Pinpoint the cell where the given text exists, returning its [X, Y] midpoint coordinate. 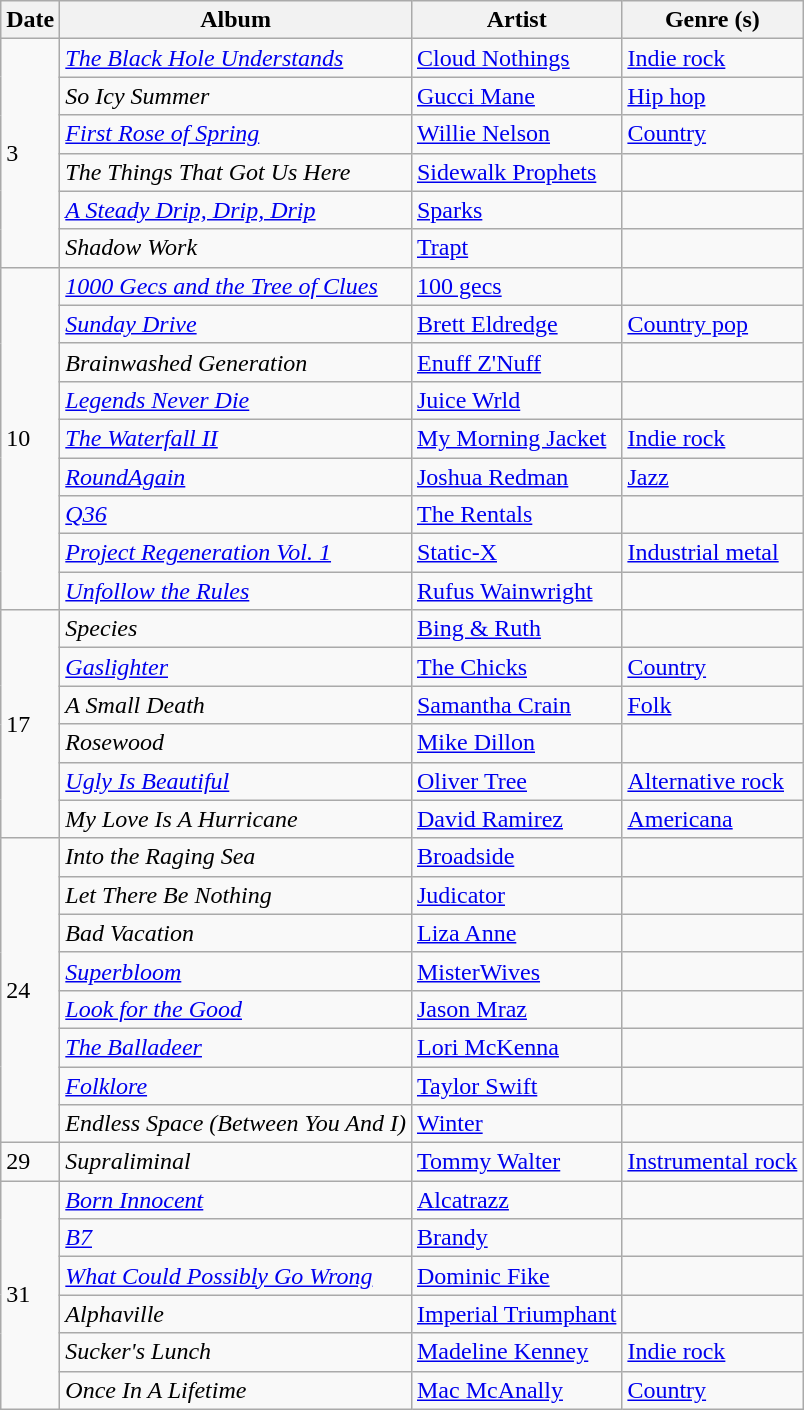
Brett Eldredge [516, 324]
Willie Nelson [516, 134]
Sidewalk Prophets [516, 172]
Sunday Drive [236, 324]
Brandy [516, 1238]
Let There Be Nothing [236, 895]
Tommy Walter [516, 1162]
100 gecs [516, 286]
29 [30, 1162]
Rosewood [236, 743]
Oliver Tree [516, 781]
Madeline Kenney [516, 1352]
Enuff Z'Nuff [516, 362]
Broadside [516, 857]
Bad Vacation [236, 933]
Album [236, 20]
17 [30, 724]
Date [30, 20]
My Love Is A Hurricane [236, 819]
Legends Never Die [236, 400]
Alphaville [236, 1314]
1000 Gecs and the Tree of Clues [236, 286]
Project Regeneration Vol. 1 [236, 553]
So Icy Summer [236, 96]
Species [236, 629]
A Steady Drip, Drip, Drip [236, 210]
Alcatrazz [516, 1200]
B7 [236, 1238]
24 [30, 990]
Joshua Redman [516, 477]
31 [30, 1295]
The Rentals [516, 515]
Superbloom [236, 971]
Gucci Mane [516, 96]
Samantha Crain [516, 705]
RoundAgain [236, 477]
First Rose of Spring [236, 134]
My Morning Jacket [516, 438]
Americana [712, 819]
Genre (s) [712, 20]
The Things That Got Us Here [236, 172]
Brainwashed Generation [236, 362]
Bing & Ruth [516, 629]
Into the Raging Sea [236, 857]
Jazz [712, 477]
Liza Anne [516, 933]
A Small Death [236, 705]
Lori McKenna [516, 1047]
Hip hop [712, 96]
3 [30, 153]
Alternative rock [712, 781]
Cloud Nothings [516, 58]
Country pop [712, 324]
Look for the Good [236, 1009]
Supraliminal [236, 1162]
Artist [516, 20]
Mac McAnally [516, 1390]
Winter [516, 1124]
Sparks [516, 210]
The Black Hole Understands [236, 58]
Static-X [516, 553]
Instrumental rock [712, 1162]
Judicator [516, 895]
Folklore [236, 1085]
Endless Space (Between You And I) [236, 1124]
Industrial metal [712, 553]
10 [30, 438]
Q36 [236, 515]
Dominic Fike [516, 1276]
Sucker's Lunch [236, 1352]
Ugly Is Beautiful [236, 781]
The Waterfall II [236, 438]
Once In A Lifetime [236, 1390]
Folk [712, 705]
David Ramirez [516, 819]
Born Innocent [236, 1200]
Taylor Swift [516, 1085]
Jason Mraz [516, 1009]
Juice Wrld [516, 400]
The Balladeer [236, 1047]
Gaslighter [236, 667]
Trapt [516, 248]
MisterWives [516, 971]
Unfollow the Rules [236, 591]
Mike Dillon [516, 743]
The Chicks [516, 667]
Imperial Triumphant [516, 1314]
Shadow Work [236, 248]
What Could Possibly Go Wrong [236, 1276]
Rufus Wainwright [516, 591]
